Output the (x, y) coordinate of the center of the cell containing the given text.  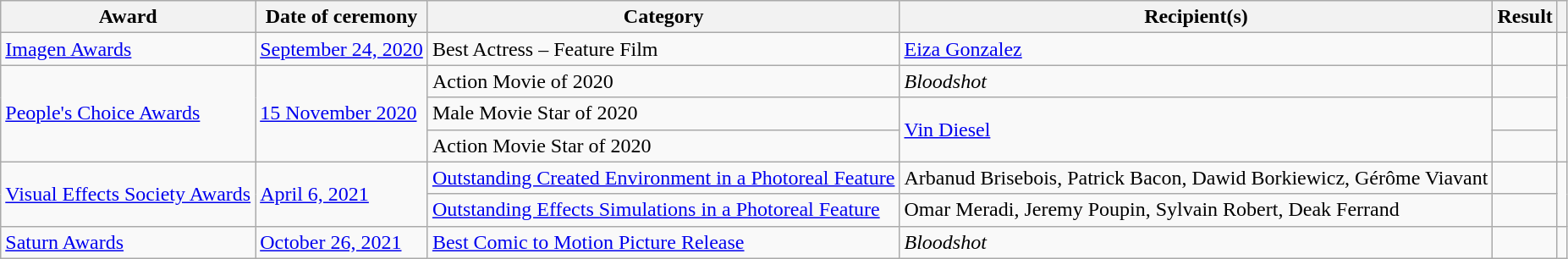
April 6, 2021 (342, 194)
Category (663, 17)
Outstanding Effects Simulations in a Photoreal Feature (663, 210)
Action Movie of 2020 (663, 81)
Best Comic to Motion Picture Release (663, 242)
Arbanud Brisebois, Patrick Bacon, Dawid Borkiewicz, Gérôme Viavant (1197, 178)
Best Actress – Feature Film (663, 49)
Visual Effects Society Awards (129, 194)
People's Choice Awards (129, 113)
Saturn Awards (129, 242)
September 24, 2020 (342, 49)
Imagen Awards (129, 49)
Omar Meradi, Jeremy Poupin, Sylvain Robert, Deak Ferrand (1197, 210)
Outstanding Created Environment in a Photoreal Feature (663, 178)
Eiza Gonzalez (1197, 49)
October 26, 2021 (342, 242)
Action Movie Star of 2020 (663, 146)
Recipient(s) (1197, 17)
15 November 2020 (342, 113)
Male Movie Star of 2020 (663, 113)
Date of ceremony (342, 17)
Vin Diesel (1197, 129)
Result (1525, 17)
Award (129, 17)
